Capture the cell that displays the provided text and extract its [x, y] central coordinate. 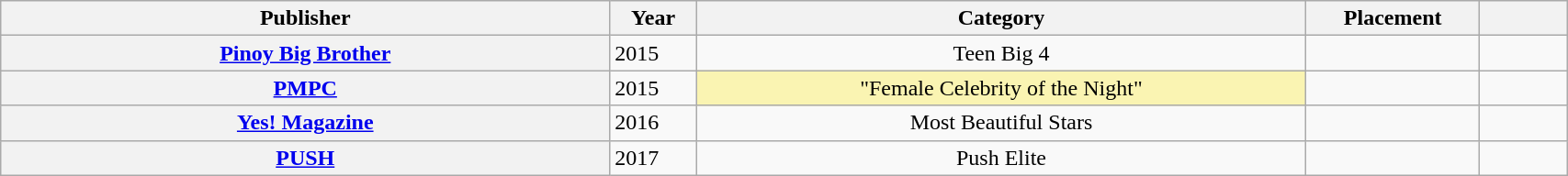
Teen Big 4 [1001, 53]
"Female Celebrity of the Night" [1001, 88]
Placement [1393, 18]
PMPC [305, 88]
Push Elite [1001, 158]
Most Beautiful Stars [1001, 123]
Pinoy Big Brother [305, 53]
2017 [654, 158]
PUSH [305, 158]
2016 [654, 123]
Year [654, 18]
Category [1001, 18]
Publisher [305, 18]
Yes! Magazine [305, 123]
